Provide the [x, y] coordinate of the cell's center where the given text is located.  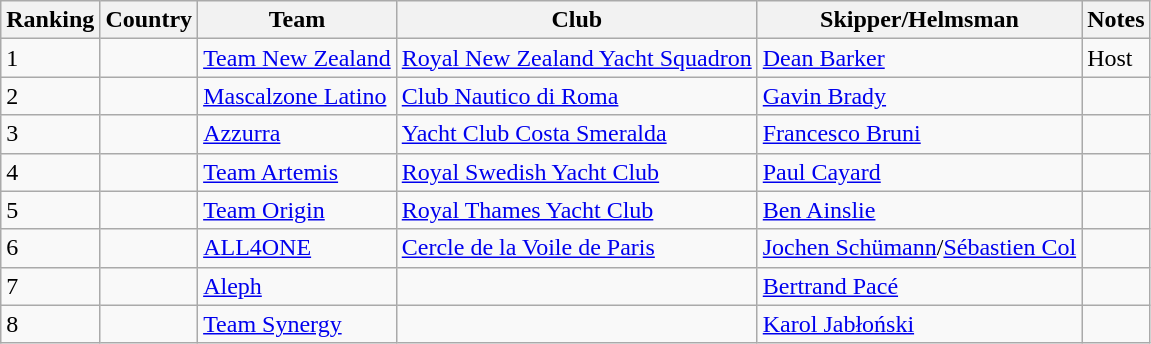
Paul Cayard [919, 172]
7 [50, 286]
8 [50, 324]
5 [50, 210]
Skipper/Helmsman [919, 20]
4 [50, 172]
6 [50, 248]
Country [149, 20]
Host [1116, 58]
Jochen Schümann/Sébastien Col [919, 248]
3 [50, 134]
Cercle de la Voile de Paris [576, 248]
Gavin Brady [919, 96]
Team Synergy [298, 324]
1 [50, 58]
Francesco Bruni [919, 134]
Club Nautico di Roma [576, 96]
Azzurra [298, 134]
Mascalzone Latino [298, 96]
Royal Swedish Yacht Club [576, 172]
Team [298, 20]
Dean Barker [919, 58]
Karol Jabłoński [919, 324]
ALL4ONE [298, 248]
Club [576, 20]
Team New Zealand [298, 58]
Team Artemis [298, 172]
Royal Thames Yacht Club [576, 210]
Royal New Zealand Yacht Squadron [576, 58]
2 [50, 96]
Bertrand Pacé [919, 286]
Ranking [50, 20]
Yacht Club Costa Smeralda [576, 134]
Ben Ainslie [919, 210]
Aleph [298, 286]
Notes [1116, 20]
Team Origin [298, 210]
